For the text-containing cell, return its midpoint in (x, y) coordinate format. 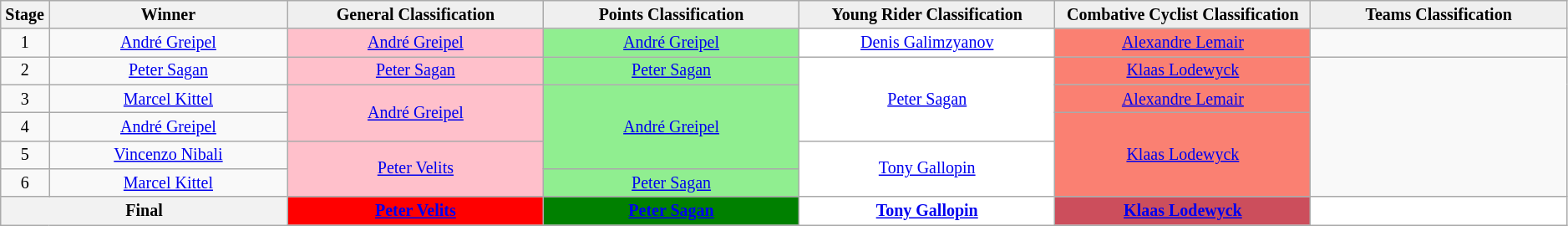
Teams Classification (1439, 15)
Combative Cyclist Classification (1183, 15)
Final (145, 211)
Young Rider Classification (927, 15)
1 (25, 44)
6 (25, 182)
Winner (169, 15)
Stage (25, 15)
Vincenzo Nibali (169, 154)
2 (25, 70)
5 (25, 154)
4 (25, 127)
Denis Galimzyanov (927, 44)
General Classification (415, 15)
Points Classification (671, 15)
3 (25, 99)
